Output the [X, Y] coordinate of the center of the cell containing the given text.  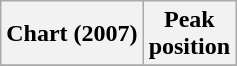
Peakposition [189, 34]
Chart (2007) [72, 34]
